Identify which cell holds the provided text, then report its (X, Y) central coordinate. 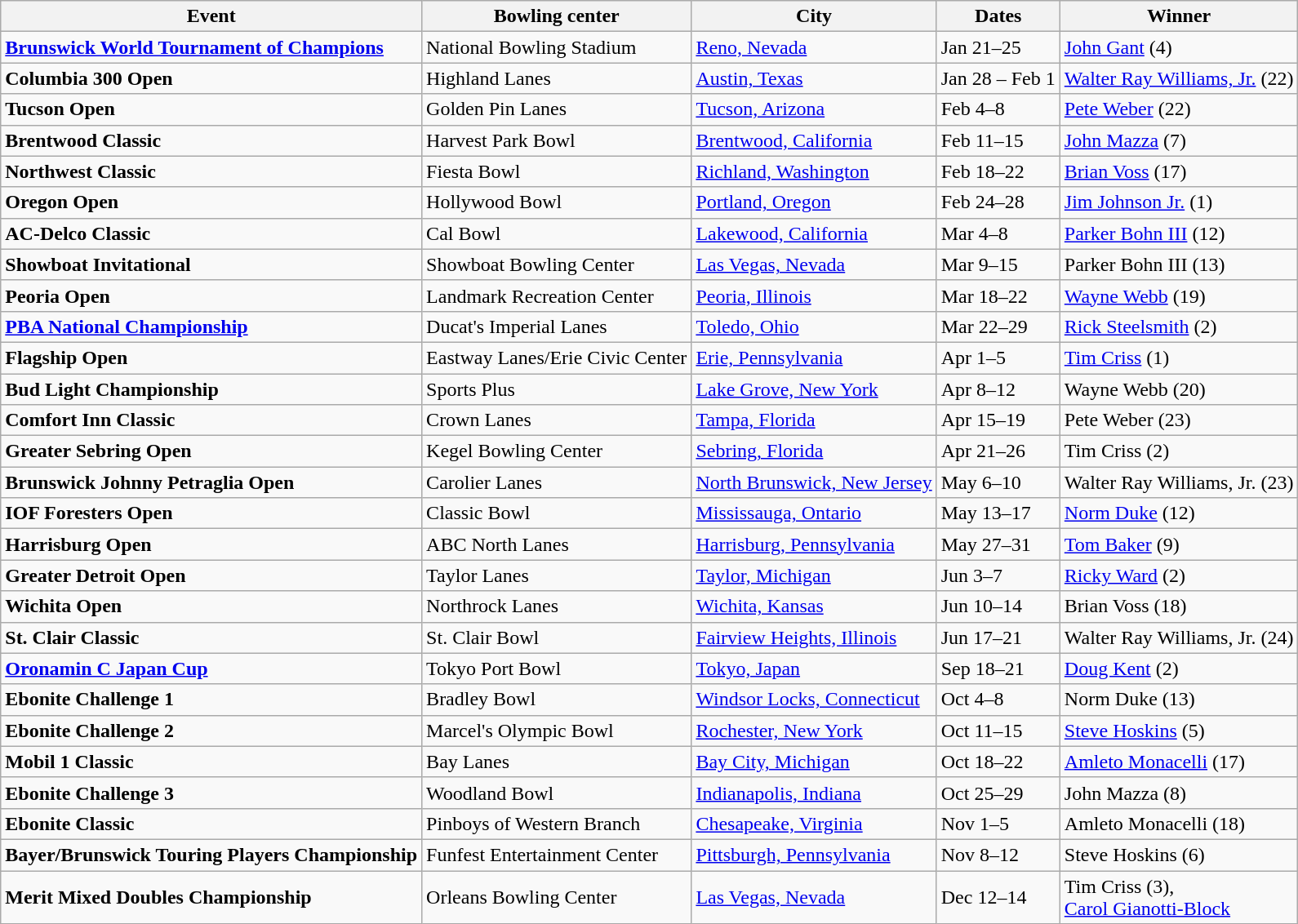
Brian Voss (17) (1179, 171)
Cal Bowl (557, 233)
Lake Grove, New York (814, 389)
Mar 22–29 (998, 327)
AC-Delco Classic (211, 233)
Classic Bowl (557, 513)
Crown Lanes (557, 420)
Walter Ray Williams, Jr. (23) (1179, 482)
Showboat Invitational (211, 264)
Rochester, New York (814, 731)
Sports Plus (557, 389)
Brian Voss (18) (1179, 606)
Mississauga, Ontario (814, 513)
Tom Baker (9) (1179, 544)
Pete Weber (22) (1179, 109)
Jun 17–21 (998, 637)
IOF Foresters Open (211, 513)
Flagship Open (211, 358)
Jan 21–25 (998, 47)
Bradley Bowl (557, 700)
Wichita Open (211, 606)
Merit Mixed Doubles Championship (211, 896)
Harvest Park Bowl (557, 140)
Carolier Lanes (557, 482)
Tucson, Arizona (814, 109)
Northrock Lanes (557, 606)
Brunswick Johnny Petraglia Open (211, 482)
Ebonite Challenge 2 (211, 731)
Parker Bohn III (12) (1179, 233)
John Mazza (8) (1179, 793)
Oronamin C Japan Cup (211, 669)
Wayne Webb (20) (1179, 389)
Winner (1179, 16)
Toledo, Ohio (814, 327)
Apr 21–26 (998, 451)
Jun 3–7 (998, 575)
Kegel Bowling Center (557, 451)
St. Clair Bowl (557, 637)
Oct 4–8 (998, 700)
Feb 18–22 (998, 171)
Tucson Open (211, 109)
Columbia 300 Open (211, 78)
Landmark Recreation Center (557, 295)
Brunswick World Tournament of Champions (211, 47)
May 13–17 (998, 513)
Ducat's Imperial Lanes (557, 327)
Brentwood, California (814, 140)
Brentwood Classic (211, 140)
Indianapolis, Indiana (814, 793)
Pittsburgh, Pennsylvania (814, 855)
Rick Steelsmith (2) (1179, 327)
John Gant (4) (1179, 47)
Bayer/Brunswick Touring Players Championship (211, 855)
Austin, Texas (814, 78)
Norm Duke (12) (1179, 513)
Pinboys of Western Branch (557, 824)
Ebonite Challenge 1 (211, 700)
Tim Criss (2) (1179, 451)
Peoria, Illinois (814, 295)
May 6–10 (998, 482)
Hollywood Bowl (557, 202)
Tampa, Florida (814, 420)
Wayne Webb (19) (1179, 295)
Mar 4–8 (998, 233)
Bay Lanes (557, 762)
Jan 28 – Feb 1 (998, 78)
Taylor, Michigan (814, 575)
Feb 24–28 (998, 202)
Lakewood, California (814, 233)
Nov 1–5 (998, 824)
Bay City, Michigan (814, 762)
Oregon Open (211, 202)
Nov 8–12 (998, 855)
Steve Hoskins (6) (1179, 855)
Fiesta Bowl (557, 171)
Apr 15–19 (998, 420)
Taylor Lanes (557, 575)
Sebring, Florida (814, 451)
City (814, 16)
Eastway Lanes/Erie Civic Center (557, 358)
Tim Criss (1) (1179, 358)
Woodland Bowl (557, 793)
Mar 9–15 (998, 264)
Sep 18–21 (998, 669)
Richland, Washington (814, 171)
May 27–31 (998, 544)
Ricky Ward (2) (1179, 575)
Ebonite Challenge 3 (211, 793)
Amleto Monacelli (17) (1179, 762)
Chesapeake, Virginia (814, 824)
Apr 8–12 (998, 389)
Tim Criss (3),Carol Gianotti-Block (1179, 896)
Showboat Bowling Center (557, 264)
Event (211, 16)
Apr 1–5 (998, 358)
Funfest Entertainment Center (557, 855)
Erie, Pennsylvania (814, 358)
PBA National Championship (211, 327)
Bowling center (557, 16)
Parker Bohn III (13) (1179, 264)
John Mazza (7) (1179, 140)
Doug Kent (2) (1179, 669)
Feb 4–8 (998, 109)
Orleans Bowling Center (557, 896)
Harrisburg Open (211, 544)
Mobil 1 Classic (211, 762)
Greater Sebring Open (211, 451)
North Brunswick, New Jersey (814, 482)
Feb 11–15 (998, 140)
Comfort Inn Classic (211, 420)
Amleto Monacelli (18) (1179, 824)
Tokyo Port Bowl (557, 669)
Fairview Heights, Illinois (814, 637)
Pete Weber (23) (1179, 420)
Oct 18–22 (998, 762)
Dates (998, 16)
Bud Light Championship (211, 389)
Wichita, Kansas (814, 606)
Reno, Nevada (814, 47)
St. Clair Classic (211, 637)
Dec 12–14 (998, 896)
Jun 10–14 (998, 606)
Walter Ray Williams, Jr. (24) (1179, 637)
Ebonite Classic (211, 824)
Northwest Classic (211, 171)
Portland, Oregon (814, 202)
Oct 11–15 (998, 731)
Steve Hoskins (5) (1179, 731)
Highland Lanes (557, 78)
National Bowling Stadium (557, 47)
Jim Johnson Jr. (1) (1179, 202)
Oct 25–29 (998, 793)
Windsor Locks, Connecticut (814, 700)
Peoria Open (211, 295)
Harrisburg, Pennsylvania (814, 544)
Greater Detroit Open (211, 575)
ABC North Lanes (557, 544)
Walter Ray Williams, Jr. (22) (1179, 78)
Golden Pin Lanes (557, 109)
Mar 18–22 (998, 295)
Norm Duke (13) (1179, 700)
Marcel's Olympic Bowl (557, 731)
Tokyo, Japan (814, 669)
